Identify which cell holds the provided text, then report its (x, y) central coordinate. 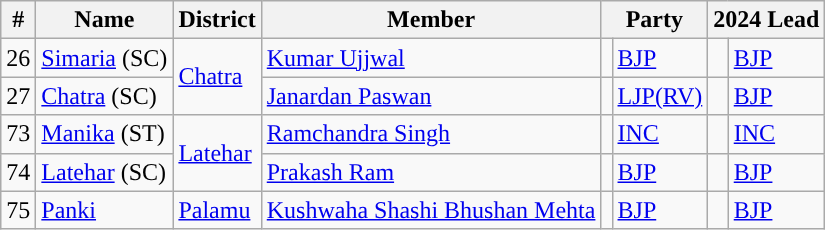
Party (654, 20)
Prakash Ram (431, 172)
Manika (ST) (104, 134)
27 (18, 96)
Ramchandra Singh (431, 134)
Kumar Ujjwal (431, 58)
74 (18, 172)
Kushwaha Shashi Bhushan Mehta (431, 210)
Panki (104, 210)
Latehar (217, 153)
2024 Lead (766, 20)
Palamu (217, 210)
District (217, 20)
Chatra (SC) (104, 96)
Simaria (SC) (104, 58)
Member (431, 20)
Chatra (217, 77)
Name (104, 20)
Latehar (SC) (104, 172)
75 (18, 210)
LJP(RV) (660, 96)
26 (18, 58)
# (18, 20)
Janardan Paswan (431, 96)
73 (18, 134)
